Determine the [x, y] coordinate at the center of the cell enclosing the given text.  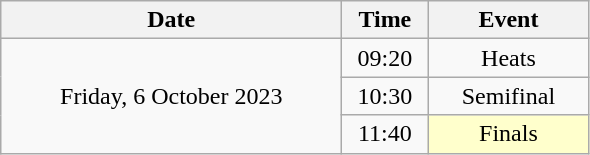
10:30 [385, 96]
11:40 [385, 134]
Semifinal [508, 96]
Time [385, 20]
Friday, 6 October 2023 [172, 96]
Date [172, 20]
Heats [508, 58]
Event [508, 20]
Finals [508, 134]
09:20 [385, 58]
